Find where the given text appears and provide that cell's center as (x, y) coordinate. 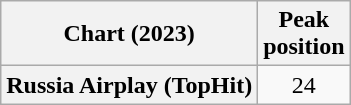
Peakposition (304, 34)
Chart (2023) (130, 34)
24 (304, 85)
Russia Airplay (TopHit) (130, 85)
